Determine the (X, Y) coordinate at the center of the cell enclosing the given text.  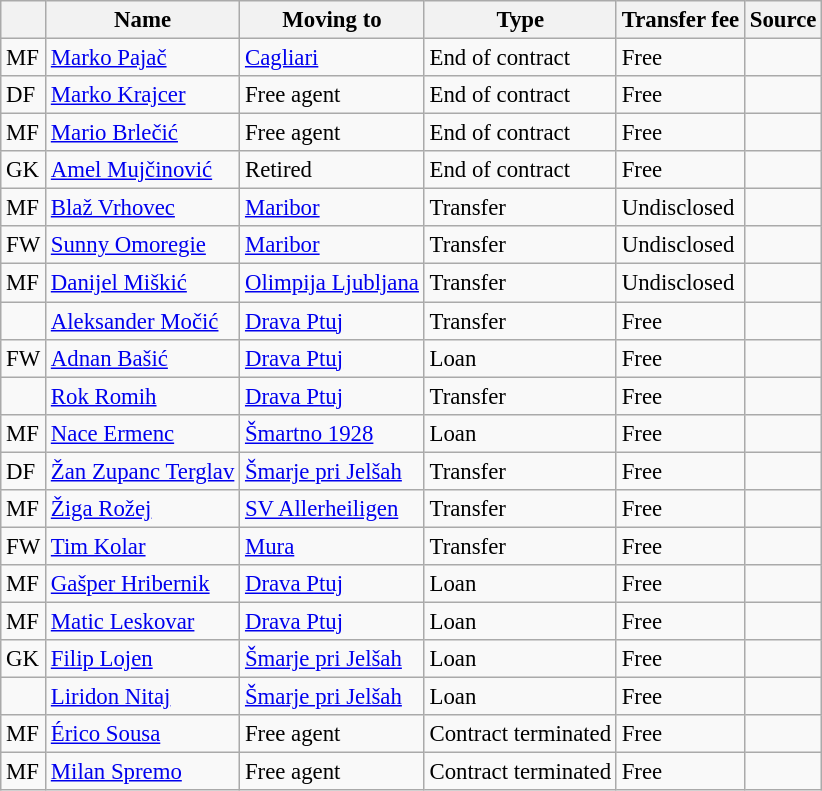
Filip Lojen (143, 659)
Mario Brlečić (143, 133)
Retired (332, 170)
Tim Kolar (143, 546)
Žiga Rožej (143, 509)
Rok Romih (143, 396)
Nace Ermenc (143, 433)
Moving to (332, 20)
Transfer fee (680, 20)
Adnan Bašić (143, 358)
Gašper Hribernik (143, 584)
Marko Krajcer (143, 95)
Olimpija Ljubljana (332, 283)
SV Allerheiligen (332, 509)
Marko Pajač (143, 58)
Type (520, 20)
Cagliari (332, 58)
Matic Leskovar (143, 621)
Blaž Vrhovec (143, 208)
Name (143, 20)
Amel Mujčinović (143, 170)
Sunny Omoregie (143, 245)
Danijel Miškić (143, 283)
Žan Zupanc Terglav (143, 471)
Mura (332, 546)
Liridon Nitaj (143, 697)
Milan Spremo (143, 772)
Source (782, 20)
Érico Sousa (143, 734)
Aleksander Močić (143, 321)
Šmartno 1928 (332, 433)
